Determine the [x, y] coordinate at the center of the cell enclosing the given text.  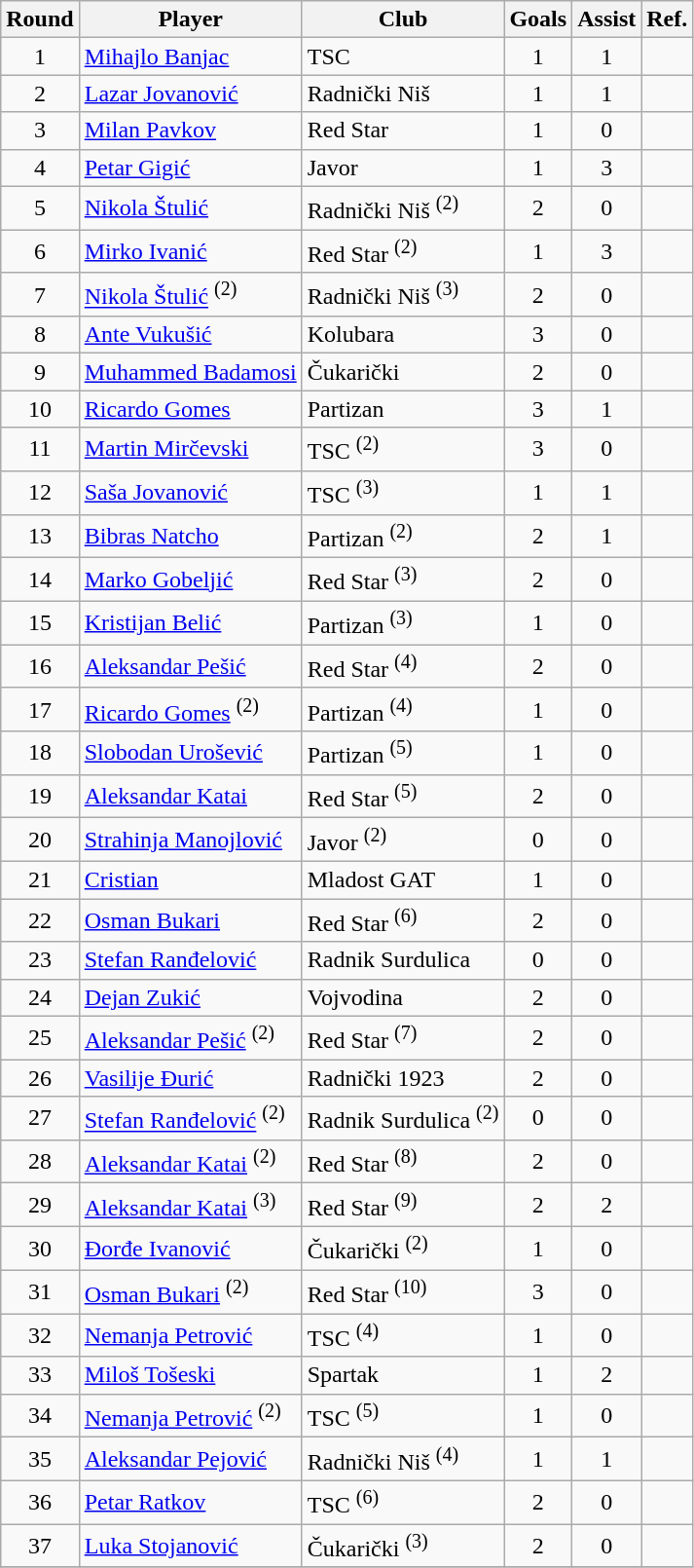
Partizan (2) [403, 536]
20 [40, 840]
Čukarički [403, 372]
5 [40, 208]
Red Star (5) [403, 797]
15 [40, 623]
30 [40, 1249]
Red Star (7) [403, 1038]
Čukarički (2) [403, 1249]
Radnik Surdulica (2) [403, 1118]
13 [40, 536]
Đorđe Ivanović [191, 1249]
Stefan Ranđelović (2) [191, 1118]
Javor (2) [403, 840]
18 [40, 754]
TSC (5) [403, 1416]
Mihajlo Banjac [191, 56]
Radnički Niš (3) [403, 294]
Red Star [403, 131]
27 [40, 1118]
36 [40, 1502]
Kolubara [403, 335]
10 [40, 409]
6 [40, 251]
Aleksandar Katai [191, 797]
Petar Gigić [191, 168]
TSC [403, 56]
TSC (4) [403, 1336]
Red Star (3) [403, 580]
Radnik Surdulica [403, 960]
TSC (2) [403, 450]
Ante Vukušić [191, 335]
35 [40, 1459]
31 [40, 1291]
Petar Ratkov [191, 1502]
Mladost GAT [403, 879]
Player [191, 19]
34 [40, 1416]
Vasilije Đurić [191, 1078]
Mirko Ivanić [191, 251]
Nemanja Petrović [191, 1336]
Red Star (8) [403, 1161]
14 [40, 580]
Čukarički (3) [403, 1547]
Aleksandar Pešić (2) [191, 1038]
Ricardo Gomes (2) [191, 709]
Radnički Niš (4) [403, 1459]
Radnički Niš (2) [403, 208]
Dejan Zukić [191, 997]
Nemanja Petrović (2) [191, 1416]
11 [40, 450]
29 [40, 1206]
Kristijan Belić [191, 623]
23 [40, 960]
26 [40, 1078]
19 [40, 797]
Radnički 1923 [403, 1078]
8 [40, 335]
Aleksandar Pejović [191, 1459]
Assist [607, 19]
Saša Jovanović [191, 493]
Partizan [403, 409]
16 [40, 666]
Bibras Natcho [191, 536]
Aleksandar Katai (3) [191, 1206]
Milan Pavkov [191, 131]
Osman Bukari (2) [191, 1291]
12 [40, 493]
Red Star (4) [403, 666]
Spartak [403, 1375]
25 [40, 1038]
9 [40, 372]
Vojvodina [403, 997]
Luka Stojanović [191, 1547]
Club [403, 19]
Red Star (10) [403, 1291]
37 [40, 1547]
TSC (3) [403, 493]
4 [40, 168]
33 [40, 1375]
Partizan (3) [403, 623]
Strahinja Manojlović [191, 840]
Partizan (4) [403, 709]
Aleksandar Katai (2) [191, 1161]
21 [40, 879]
Red Star (9) [403, 1206]
Ref. [668, 19]
Miloš Tošeski [191, 1375]
Aleksandar Pešić [191, 666]
TSC (6) [403, 1502]
Nikola Štulić (2) [191, 294]
Partizan (5) [403, 754]
Javor [403, 168]
7 [40, 294]
Osman Bukari [191, 921]
17 [40, 709]
24 [40, 997]
Red Star (6) [403, 921]
Nikola Štulić [191, 208]
Slobodan Urošević [191, 754]
Stefan Ranđelović [191, 960]
Marko Gobeljić [191, 580]
32 [40, 1336]
Martin Mirčevski [191, 450]
Ricardo Gomes [191, 409]
Cristian [191, 879]
Round [40, 19]
Goals [538, 19]
22 [40, 921]
28 [40, 1161]
Lazar Jovanović [191, 93]
Muhammed Badamosi [191, 372]
Radnički Niš [403, 93]
Red Star (2) [403, 251]
